Detect which cell encompasses the target text, then output its (X, Y) center coordinate. 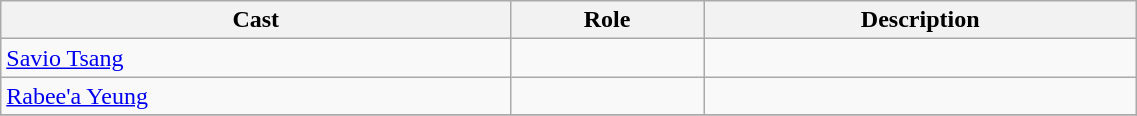
Role (608, 20)
Savio Tsang (256, 58)
Description (920, 20)
Cast (256, 20)
Rabee'a Yeung (256, 96)
